Return the (X, Y) coordinate for the center point of the cell that contains the specified text.  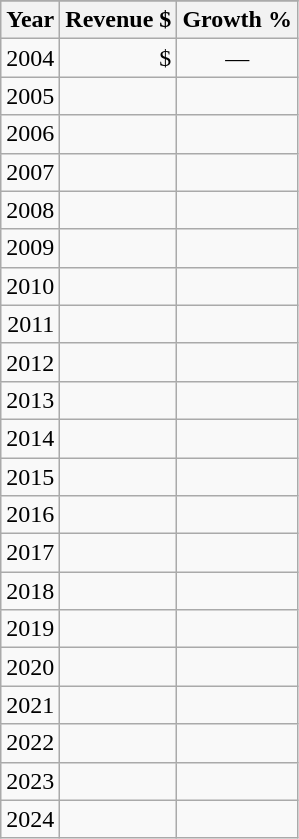
2011 (30, 324)
2021 (30, 705)
Revenue $ (118, 20)
2015 (30, 477)
2008 (30, 210)
2023 (30, 781)
— (238, 58)
2006 (30, 134)
2004 (30, 58)
2005 (30, 96)
2014 (30, 438)
2017 (30, 553)
2016 (30, 515)
2018 (30, 591)
2022 (30, 743)
2012 (30, 362)
2013 (30, 400)
2010 (30, 286)
2024 (30, 819)
Year (30, 20)
Growth % (238, 20)
2019 (30, 629)
2009 (30, 248)
$ (118, 58)
2007 (30, 172)
2020 (30, 667)
